Extract the (X, Y) coordinate from the center of the cell holding the provided text.  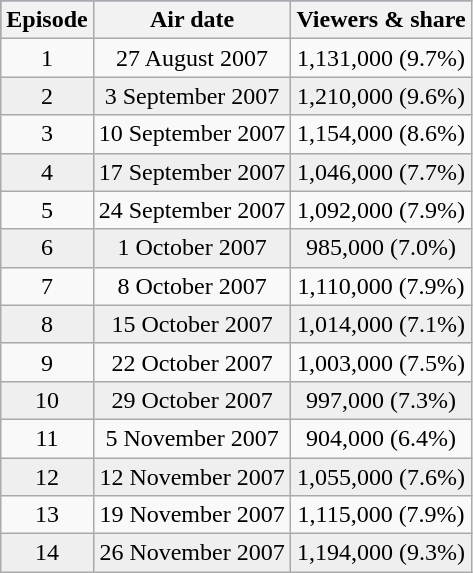
1,003,000 (7.5%) (381, 362)
Episode (47, 20)
985,000 (7.0%) (381, 248)
1,110,000 (7.9%) (381, 286)
1,014,000 (7.1%) (381, 324)
1 October 2007 (192, 248)
12 (47, 477)
19 November 2007 (192, 515)
997,000 (7.3%) (381, 400)
14 (47, 553)
15 October 2007 (192, 324)
27 August 2007 (192, 58)
12 November 2007 (192, 477)
24 September 2007 (192, 210)
1,046,000 (7.7%) (381, 172)
1,055,000 (7.6%) (381, 477)
8 October 2007 (192, 286)
Air date (192, 20)
8 (47, 324)
7 (47, 286)
13 (47, 515)
2 (47, 96)
1,210,000 (9.6%) (381, 96)
1 (47, 58)
6 (47, 248)
3 (47, 134)
1,194,000 (9.3%) (381, 553)
5 (47, 210)
9 (47, 362)
904,000 (6.4%) (381, 438)
5 November 2007 (192, 438)
10 September 2007 (192, 134)
3 September 2007 (192, 96)
10 (47, 400)
1,092,000 (7.9%) (381, 210)
Viewers & share (381, 20)
22 October 2007 (192, 362)
1,115,000 (7.9%) (381, 515)
1,154,000 (8.6%) (381, 134)
4 (47, 172)
17 September 2007 (192, 172)
26 November 2007 (192, 553)
11 (47, 438)
1,131,000 (9.7%) (381, 58)
29 October 2007 (192, 400)
